Capture the cell that displays the provided text and extract its [X, Y] central coordinate. 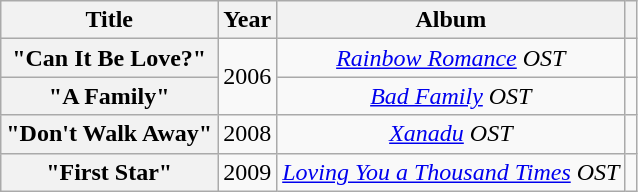
"Can It Be Love?" [110, 58]
Xanadu OST [451, 134]
2009 [248, 172]
Year [248, 20]
Loving You a Thousand Times OST [451, 172]
2008 [248, 134]
2006 [248, 77]
Title [110, 20]
Rainbow Romance OST [451, 58]
"A Family" [110, 96]
"Don't Walk Away" [110, 134]
Album [451, 20]
"First Star" [110, 172]
Bad Family OST [451, 96]
